Identify which cell holds the provided text, then report its [X, Y] central coordinate. 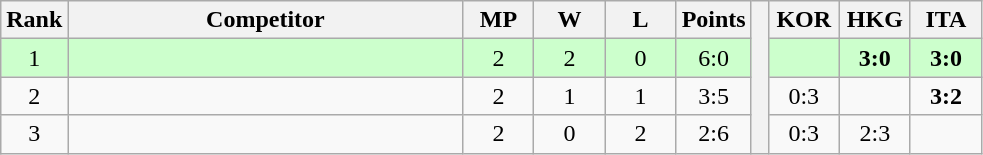
6:0 [714, 58]
Points [714, 20]
HKG [874, 20]
Competitor [266, 20]
2:6 [714, 134]
ITA [946, 20]
Rank [34, 20]
3:2 [946, 96]
3 [34, 134]
2:3 [874, 134]
MP [498, 20]
KOR [804, 20]
3:5 [714, 96]
W [570, 20]
L [640, 20]
